Scan for the cell matching the given text and deliver its [X, Y] coordinate at center. 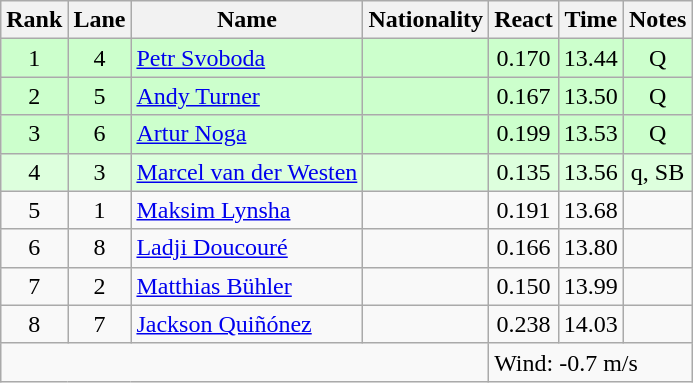
Jackson Quiñónez [247, 324]
13.44 [590, 58]
Matthias Bühler [247, 286]
Notes [657, 20]
13.56 [590, 172]
Time [590, 20]
0.135 [524, 172]
React [524, 20]
Maksim Lynsha [247, 210]
13.68 [590, 210]
0.167 [524, 96]
13.99 [590, 286]
Marcel van der Westen [247, 172]
13.80 [590, 248]
Name [247, 20]
Lane [100, 20]
0.170 [524, 58]
13.53 [590, 134]
0.166 [524, 248]
Wind: -0.7 m/s [590, 362]
14.03 [590, 324]
Ladji Doucouré [247, 248]
q, SB [657, 172]
0.191 [524, 210]
0.150 [524, 286]
Andy Turner [247, 96]
Artur Noga [247, 134]
Petr Svoboda [247, 58]
0.238 [524, 324]
0.199 [524, 134]
13.50 [590, 96]
Rank [34, 20]
Nationality [426, 20]
